Return [x, y] of the center of cell containing provided text 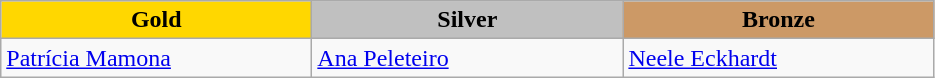
Patrícia Mamona [156, 58]
Ana Peleteiro [468, 58]
Bronze [778, 20]
Neele Eckhardt [778, 58]
Silver [468, 20]
Gold [156, 20]
